Find where the given text appears and provide that cell's center as [x, y] coordinate. 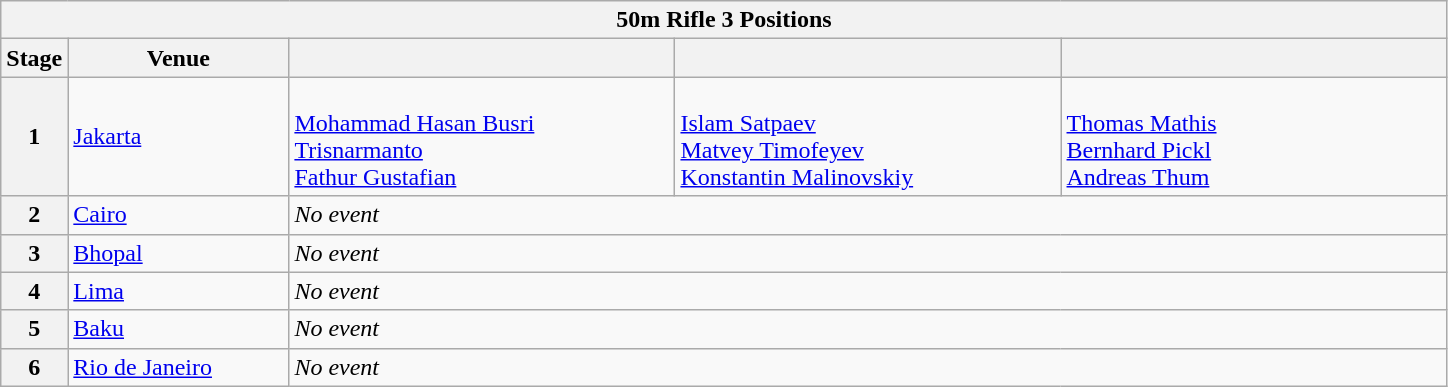
5 [34, 329]
Bhopal [178, 253]
Mohammad Hasan Busri Trisnarmanto Fathur Gustafian [482, 136]
50m Rifle 3 Positions [724, 20]
6 [34, 367]
Venue [178, 58]
Lima [178, 291]
Jakarta [178, 136]
1 [34, 136]
2 [34, 215]
3 [34, 253]
4 [34, 291]
Islam Satpaev Matvey Timofeyev Konstantin Malinovskiy [868, 136]
Rio de Janeiro [178, 367]
Cairo [178, 215]
Thomas Mathis Bernhard Pickl Andreas Thum [1254, 136]
Stage [34, 58]
Baku [178, 329]
